Provide the (X, Y) coordinate of the cell's center where the given text is located.  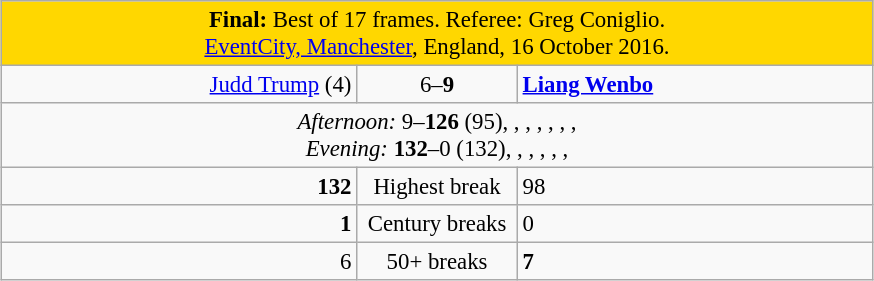
98 (695, 187)
Final: Best of 17 frames. Referee: Greg Coniglio. EventCity, Manchester, England, 16 October 2016. (437, 34)
Judd Trump (4) (179, 85)
6–9 (438, 85)
Century breaks (438, 224)
50+ breaks (438, 262)
Liang Wenbo (695, 85)
132 (179, 187)
0 (695, 224)
Afternoon: 9–126 (95), , , , , , , Evening: 132–0 (132), , , , , , (437, 136)
Highest break (438, 187)
7 (695, 262)
6 (179, 262)
1 (179, 224)
